For the text-containing cell, return its midpoint in [X, Y] coordinate format. 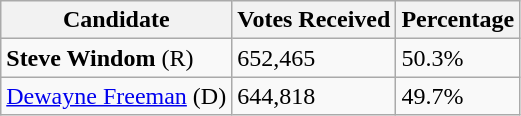
644,818 [314, 96]
Dewayne Freeman (D) [116, 96]
Steve Windom (R) [116, 58]
Candidate [116, 20]
Percentage [458, 20]
652,465 [314, 58]
50.3% [458, 58]
49.7% [458, 96]
Votes Received [314, 20]
